Determine the [x, y] coordinate at the center of the cell enclosing the given text.  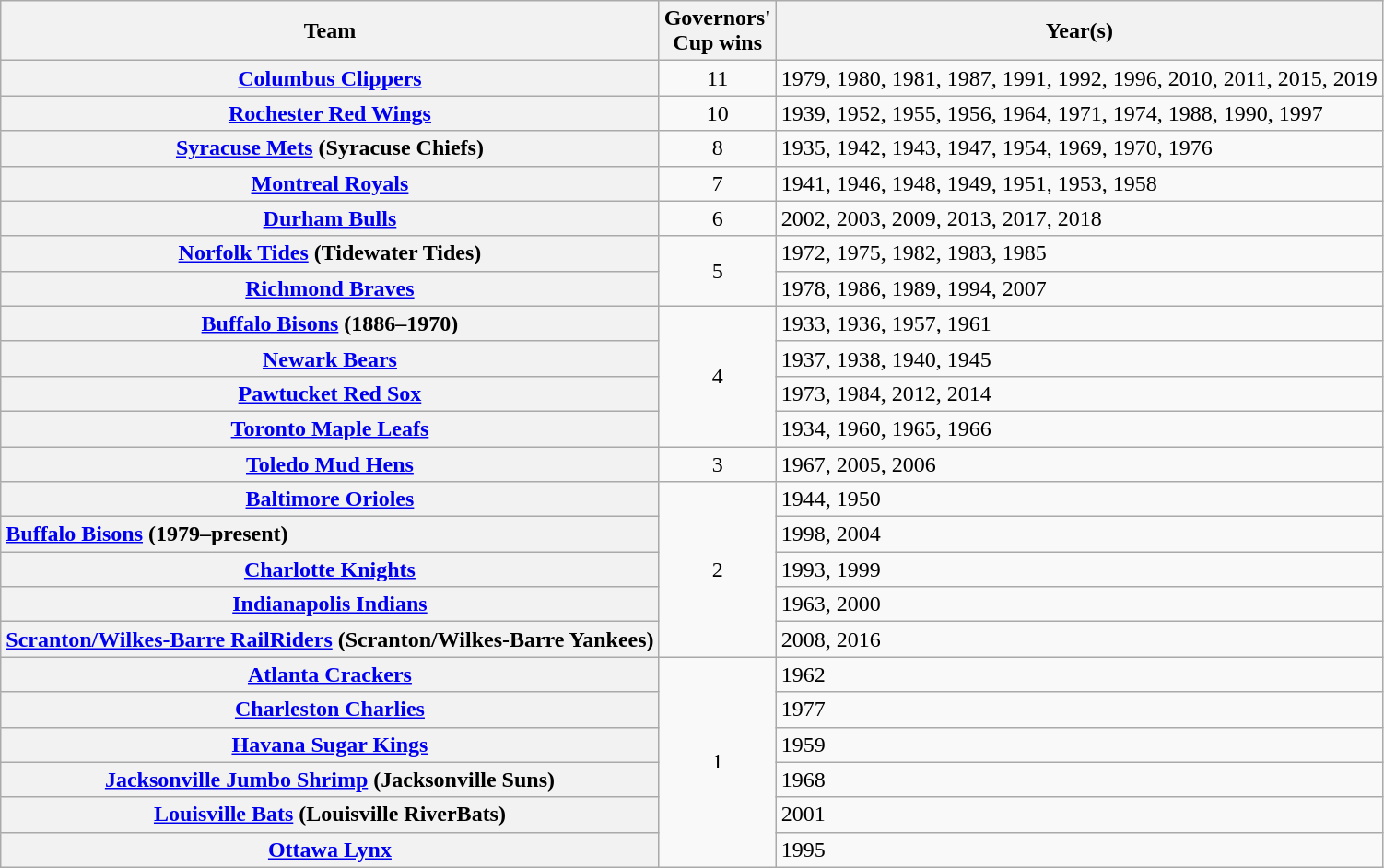
Jacksonville Jumbo Shrimp (Jacksonville Suns) [330, 780]
1998, 2004 [1079, 534]
Rochester Red Wings [330, 113]
1944, 1950 [1079, 499]
Newark Bears [330, 358]
1934, 1960, 1965, 1966 [1079, 428]
Louisville Bats (Louisville RiverBats) [330, 815]
2002, 2003, 2009, 2013, 2017, 2018 [1079, 218]
Ottawa Lynx [330, 850]
1941, 1946, 1948, 1949, 1951, 1953, 1958 [1079, 183]
Montreal Royals [330, 183]
1972, 1975, 1982, 1983, 1985 [1079, 253]
1963, 2000 [1079, 604]
Syracuse Mets (Syracuse Chiefs) [330, 148]
1935, 1942, 1943, 1947, 1954, 1969, 1970, 1976 [1079, 148]
1979, 1980, 1981, 1987, 1991, 1992, 1996, 2010, 2011, 2015, 2019 [1079, 78]
7 [717, 183]
4 [717, 376]
1937, 1938, 1940, 1945 [1079, 358]
Baltimore Orioles [330, 499]
1973, 1984, 2012, 2014 [1079, 393]
1959 [1079, 745]
Year(s) [1079, 31]
10 [717, 113]
6 [717, 218]
Durham Bulls [330, 218]
1978, 1986, 1989, 1994, 2007 [1079, 288]
Indianapolis Indians [330, 604]
Charleston Charlies [330, 710]
1967, 2005, 2006 [1079, 463]
1968 [1079, 780]
2 [717, 569]
Columbus Clippers [330, 78]
1962 [1079, 674]
Havana Sugar Kings [330, 745]
1993, 1999 [1079, 569]
Governors'Cup wins [717, 31]
Buffalo Bisons (1979–present) [330, 534]
1 [717, 762]
8 [717, 148]
1939, 1952, 1955, 1956, 1964, 1971, 1974, 1988, 1990, 1997 [1079, 113]
3 [717, 463]
Charlotte Knights [330, 569]
1977 [1079, 710]
11 [717, 78]
Toronto Maple Leafs [330, 428]
1995 [1079, 850]
5 [717, 271]
2008, 2016 [1079, 639]
Scranton/Wilkes-Barre RailRiders (Scranton/Wilkes-Barre Yankees) [330, 639]
Pawtucket Red Sox [330, 393]
Richmond Braves [330, 288]
Buffalo Bisons (1886–1970) [330, 323]
Team [330, 31]
Norfolk Tides (Tidewater Tides) [330, 253]
Toledo Mud Hens [330, 463]
Atlanta Crackers [330, 674]
1933, 1936, 1957, 1961 [1079, 323]
2001 [1079, 815]
